Identify which cell holds the provided text, then report its [X, Y] central coordinate. 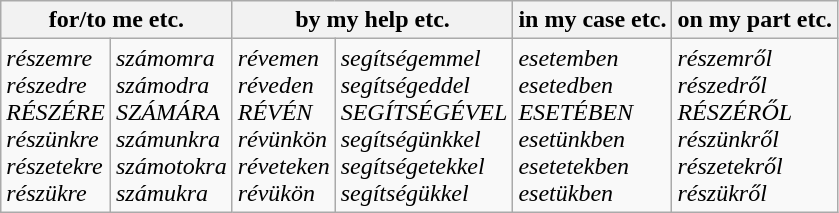
részemrőlrészedrőlRÉSZÉRŐLrészünkrőlrészetekrőlrészükről [755, 126]
by my help etc. [372, 20]
on my part etc. [755, 20]
segítségemmelsegítségeddelSEGÍTSÉGÉVELsegítségünkkelsegítségetekkelsegítségükkel [424, 126]
for/to me etc. [116, 20]
részemrerészedreRÉSZÉRErészünkrerészetekrerészükre [56, 126]
számomraszámodraSZÁMÁRAszámunkraszámotokraszámukra [171, 126]
esetembenesetedbenESETÉBENesetünkbenesetetekbenesetükben [592, 126]
in my case etc. [592, 20]
révemenrévedenRÉVÉNrévünkönrévetekenrévükön [284, 126]
